Extract the [x, y] coordinate from the center of the cell holding the provided text.  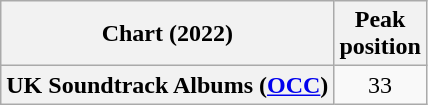
Chart (2022) [168, 34]
UK Soundtrack Albums (OCC) [168, 85]
33 [380, 85]
Peakposition [380, 34]
